Provide the [x, y] coordinate of the cell's center where the given text is located.  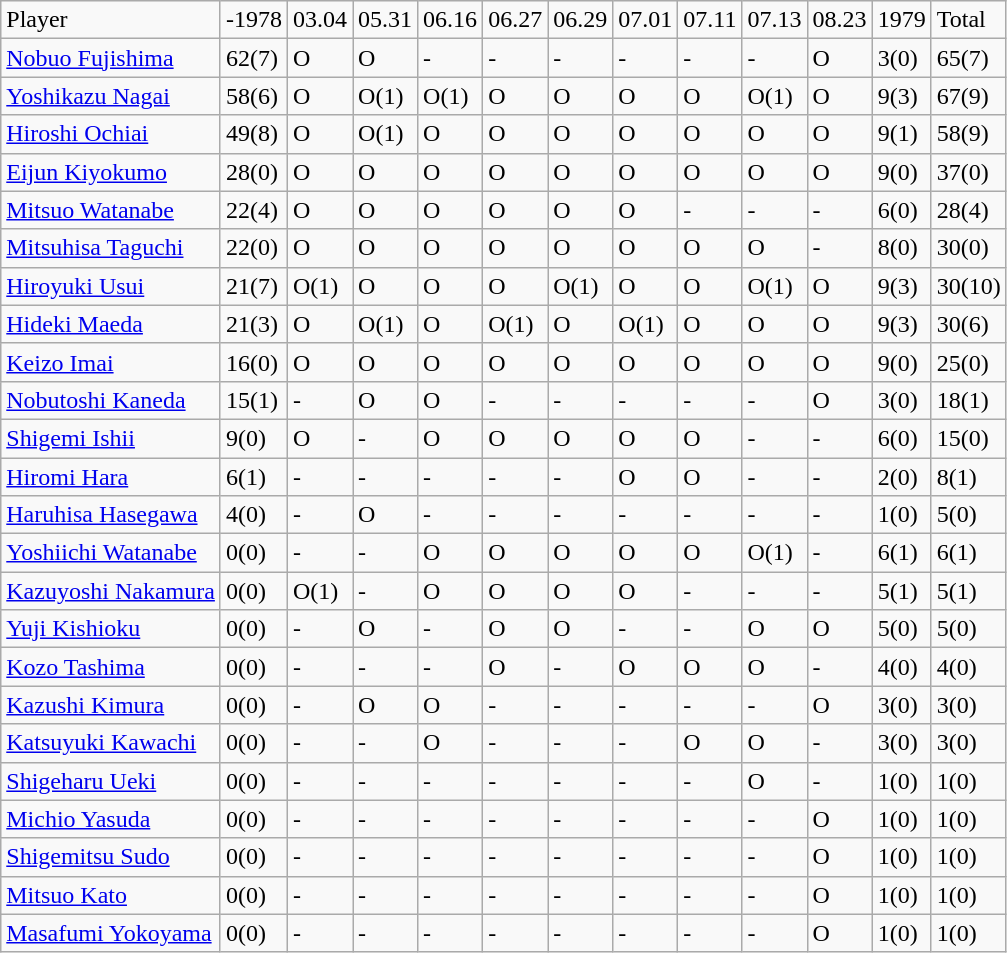
07.11 [710, 20]
Yuji Kishioku [111, 629]
Hiroshi Ochiai [111, 134]
Katsuyuki Kawachi [111, 743]
58(9) [968, 134]
Kazushi Kimura [111, 705]
Shigemi Ishii [111, 438]
22(4) [254, 210]
65(7) [968, 58]
Keizo Imai [111, 362]
8(1) [968, 477]
28(0) [254, 172]
Shigemitsu Sudo [111, 857]
Michio Yasuda [111, 819]
06.29 [580, 20]
06.27 [516, 20]
03.04 [320, 20]
Yoshiichi Watanabe [111, 553]
-1978 [254, 20]
15(1) [254, 400]
21(3) [254, 324]
07.13 [774, 20]
Kozo Tashima [111, 667]
07.01 [646, 20]
21(7) [254, 286]
Hiroyuki Usui [111, 286]
22(0) [254, 248]
15(0) [968, 438]
62(7) [254, 58]
16(0) [254, 362]
28(4) [968, 210]
Haruhisa Hasegawa [111, 515]
30(10) [968, 286]
Mitsuo Watanabe [111, 210]
30(0) [968, 248]
Eijun Kiyokumo [111, 172]
Yoshikazu Nagai [111, 96]
67(9) [968, 96]
08.23 [840, 20]
Kazuyoshi Nakamura [111, 591]
Mitsuo Kato [111, 895]
Shigeharu Ueki [111, 781]
Hideki Maeda [111, 324]
Nobuo Fujishima [111, 58]
25(0) [968, 362]
37(0) [968, 172]
9(1) [902, 134]
Masafumi Yokoyama [111, 933]
Player [111, 20]
05.31 [386, 20]
Mitsuhisa Taguchi [111, 248]
06.16 [450, 20]
Hiromi Hara [111, 477]
18(1) [968, 400]
8(0) [902, 248]
49(8) [254, 134]
Total [968, 20]
58(6) [254, 96]
1979 [902, 20]
Nobutoshi Kaneda [111, 400]
30(6) [968, 324]
2(0) [902, 477]
